Detect which cell encompasses the target text, then output its (X, Y) center coordinate. 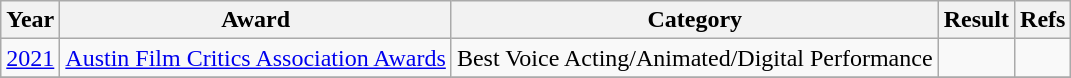
Category (694, 20)
Year (30, 20)
Best Voice Acting/Animated/Digital Performance (694, 58)
Refs (1043, 20)
Award (256, 20)
2021 (30, 58)
Austin Film Critics Association Awards (256, 58)
Result (976, 20)
